Output the [x, y] coordinate of the center of the cell containing the given text.  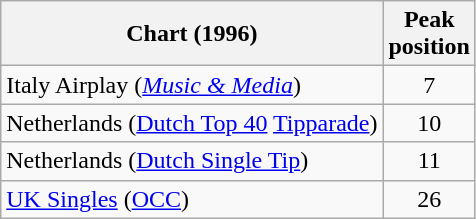
Netherlands (Dutch Top 40 Tipparade) [192, 123]
UK Singles (OCC) [192, 199]
Netherlands (Dutch Single Tip) [192, 161]
Italy Airplay (Music & Media) [192, 85]
Peakposition [429, 34]
Chart (1996) [192, 34]
7 [429, 85]
10 [429, 123]
11 [429, 161]
26 [429, 199]
